Detect which cell encompasses the target text, then output its (x, y) center coordinate. 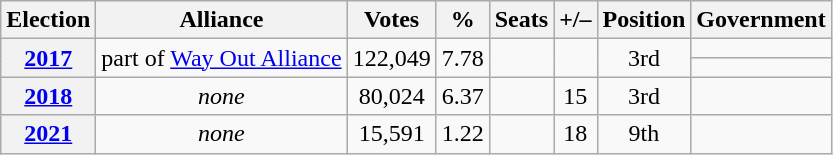
7.78 (462, 58)
Alliance (222, 20)
2017 (48, 58)
122,049 (392, 58)
15,591 (392, 134)
part of Way Out Alliance (222, 58)
80,024 (392, 96)
9th (644, 134)
Election (48, 20)
Government (761, 20)
2021 (48, 134)
Seats (521, 20)
1.22 (462, 134)
6.37 (462, 96)
% (462, 20)
Position (644, 20)
2018 (48, 96)
15 (576, 96)
18 (576, 134)
Votes (392, 20)
+/– (576, 20)
